Detect which cell encompasses the target text, then output its (X, Y) center coordinate. 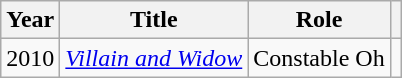
Constable Oh (319, 58)
Year (30, 20)
Role (319, 20)
Villain and Widow (154, 58)
Title (154, 20)
2010 (30, 58)
